Identify which cell holds the provided text, then report its [x, y] central coordinate. 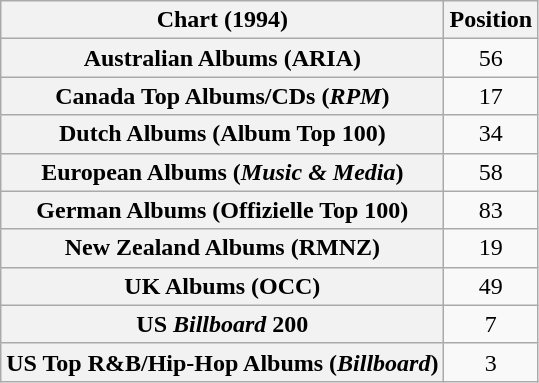
Canada Top Albums/CDs (RPM) [222, 96]
49 [491, 286]
German Albums (Offizielle Top 100) [222, 210]
58 [491, 172]
3 [491, 362]
Chart (1994) [222, 20]
US Billboard 200 [222, 324]
Position [491, 20]
19 [491, 248]
Dutch Albums (Album Top 100) [222, 134]
83 [491, 210]
UK Albums (OCC) [222, 286]
7 [491, 324]
Australian Albums (ARIA) [222, 58]
US Top R&B/Hip-Hop Albums (Billboard) [222, 362]
17 [491, 96]
34 [491, 134]
European Albums (Music & Media) [222, 172]
New Zealand Albums (RMNZ) [222, 248]
56 [491, 58]
